Identify which cell holds the provided text, then report its (X, Y) central coordinate. 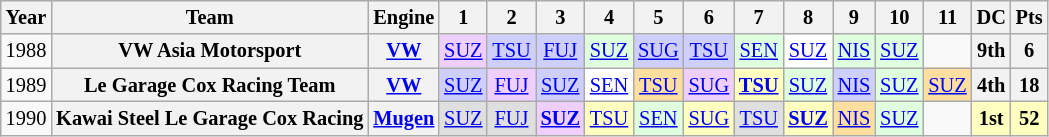
7 (758, 17)
8 (808, 17)
Year (26, 17)
9th (992, 51)
52 (1030, 118)
1 (463, 17)
4 (609, 17)
1989 (26, 85)
Team (210, 17)
3 (560, 17)
11 (947, 17)
Le Garage Cox Racing Team (210, 85)
18 (1030, 85)
1988 (26, 51)
9 (854, 17)
Mugen (404, 118)
Pts (1030, 17)
1st (992, 118)
VW Asia Motorsport (210, 51)
DC (992, 17)
10 (899, 17)
5 (658, 17)
4th (992, 85)
2 (511, 17)
1990 (26, 118)
Kawai Steel Le Garage Cox Racing (210, 118)
Engine (404, 17)
